Capture the cell that displays the provided text and extract its (x, y) central coordinate. 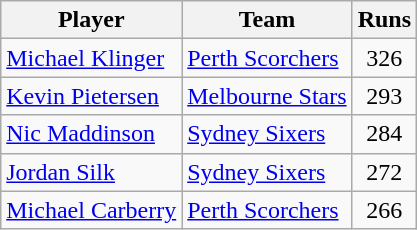
Jordan Silk (92, 172)
272 (384, 172)
Player (92, 20)
293 (384, 96)
Nic Maddinson (92, 134)
Team (267, 20)
Michael Klinger (92, 58)
Michael Carberry (92, 210)
266 (384, 210)
326 (384, 58)
Runs (384, 20)
Melbourne Stars (267, 96)
284 (384, 134)
Kevin Pietersen (92, 96)
